Scan for the cell matching the given text and deliver its [x, y] coordinate at center. 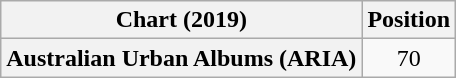
Chart (2019) [182, 20]
Position [409, 20]
70 [409, 58]
Australian Urban Albums (ARIA) [182, 58]
